Return [X, Y] of the center of cell containing provided text 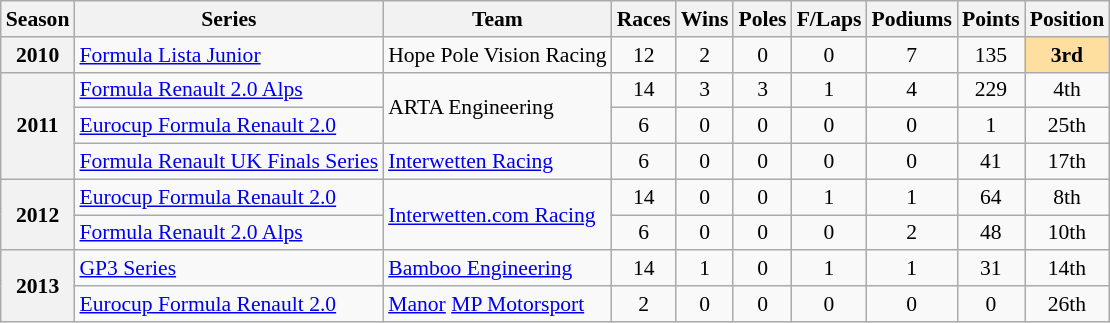
3rd [1067, 55]
Points [991, 19]
135 [991, 55]
2011 [38, 126]
Poles [762, 19]
ARTA Engineering [497, 108]
14th [1067, 269]
Hope Pole Vision Racing [497, 55]
7 [912, 55]
4th [1067, 90]
26th [1067, 304]
Season [38, 19]
Races [644, 19]
Formula Lista Junior [228, 55]
229 [991, 90]
GP3 Series [228, 269]
41 [991, 162]
2013 [38, 286]
31 [991, 269]
Position [1067, 19]
12 [644, 55]
Series [228, 19]
Wins [705, 19]
F/Laps [830, 19]
Formula Renault UK Finals Series [228, 162]
2010 [38, 55]
2012 [38, 214]
Team [497, 19]
48 [991, 233]
4 [912, 90]
Bamboo Engineering [497, 269]
Interwetten.com Racing [497, 214]
8th [1067, 197]
64 [991, 197]
Podiums [912, 19]
17th [1067, 162]
Interwetten Racing [497, 162]
10th [1067, 233]
25th [1067, 126]
Manor MP Motorsport [497, 304]
